Extract the [x, y] coordinate from the center of the cell holding the provided text.  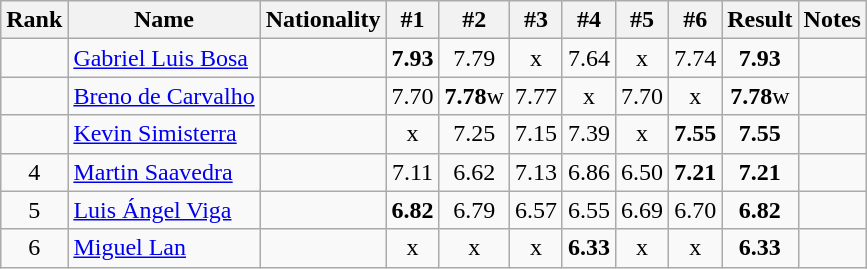
#5 [642, 20]
#3 [536, 20]
Rank [34, 20]
6.86 [588, 172]
Kevin Simisterra [164, 134]
7.11 [412, 172]
6.70 [696, 210]
6 [34, 248]
7.39 [588, 134]
5 [34, 210]
Nationality [323, 20]
6.69 [642, 210]
4 [34, 172]
Name [164, 20]
7.25 [474, 134]
#2 [474, 20]
#6 [696, 20]
7.13 [536, 172]
6.79 [474, 210]
6.50 [642, 172]
7.77 [536, 96]
Breno de Carvalho [164, 96]
Luis Ángel Viga [164, 210]
Result [760, 20]
7.79 [474, 58]
Martin Saavedra [164, 172]
Gabriel Luis Bosa [164, 58]
6.62 [474, 172]
7.74 [696, 58]
Notes [832, 20]
6.55 [588, 210]
7.64 [588, 58]
Miguel Lan [164, 248]
6.57 [536, 210]
7.15 [536, 134]
#4 [588, 20]
#1 [412, 20]
